Locate the cell with the specified text and output its [x, y] center coordinate. 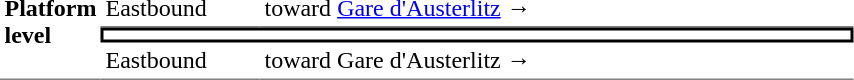
Eastbound [180, 61]
toward Gare d'Austerlitz → [557, 61]
